Identify which cell holds the provided text, then report its (X, Y) central coordinate. 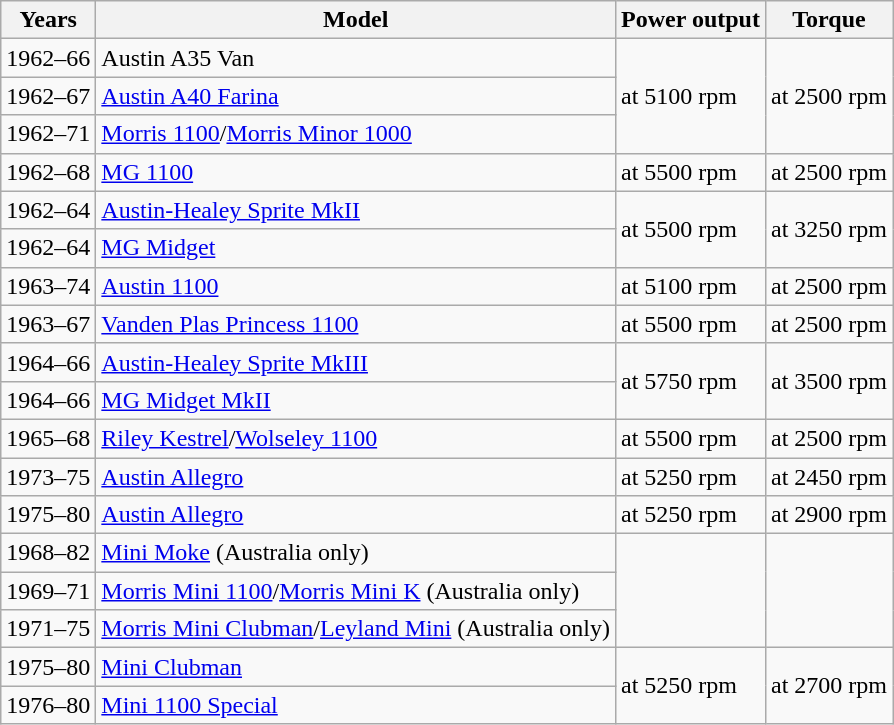
1968–82 (48, 553)
MG 1100 (356, 172)
1963–74 (48, 286)
1976–80 (48, 705)
1971–75 (48, 629)
at 2700 rpm (828, 686)
1969–71 (48, 591)
1962–68 (48, 172)
MG Midget MkII (356, 400)
Riley Kestrel/Wolseley 1100 (356, 438)
Mini Clubman (356, 667)
Austin 1100 (356, 286)
Mini Moke (Australia only) (356, 553)
Model (356, 20)
1973–75 (48, 477)
Mini 1100 Special (356, 705)
1962–67 (48, 96)
at 3250 rpm (828, 229)
at 2450 rpm (828, 477)
Morris Mini Clubman/Leyland Mini (Australia only) (356, 629)
Austin A35 Van (356, 58)
at 5750 rpm (691, 381)
Austin A40 Farina (356, 96)
Morris Mini 1100/Morris Mini K (Australia only) (356, 591)
Austin-Healey Sprite MkIII (356, 362)
MG Midget (356, 248)
Power output (691, 20)
Morris 1100/Morris Minor 1000 (356, 134)
at 3500 rpm (828, 381)
1965–68 (48, 438)
Torque (828, 20)
Vanden Plas Princess 1100 (356, 324)
Years (48, 20)
1963–67 (48, 324)
Austin-Healey Sprite MkII (356, 210)
at 2900 rpm (828, 515)
1962–66 (48, 58)
1962–71 (48, 134)
